Search for the cell housing the specified text and yield its [X, Y] center coordinate. 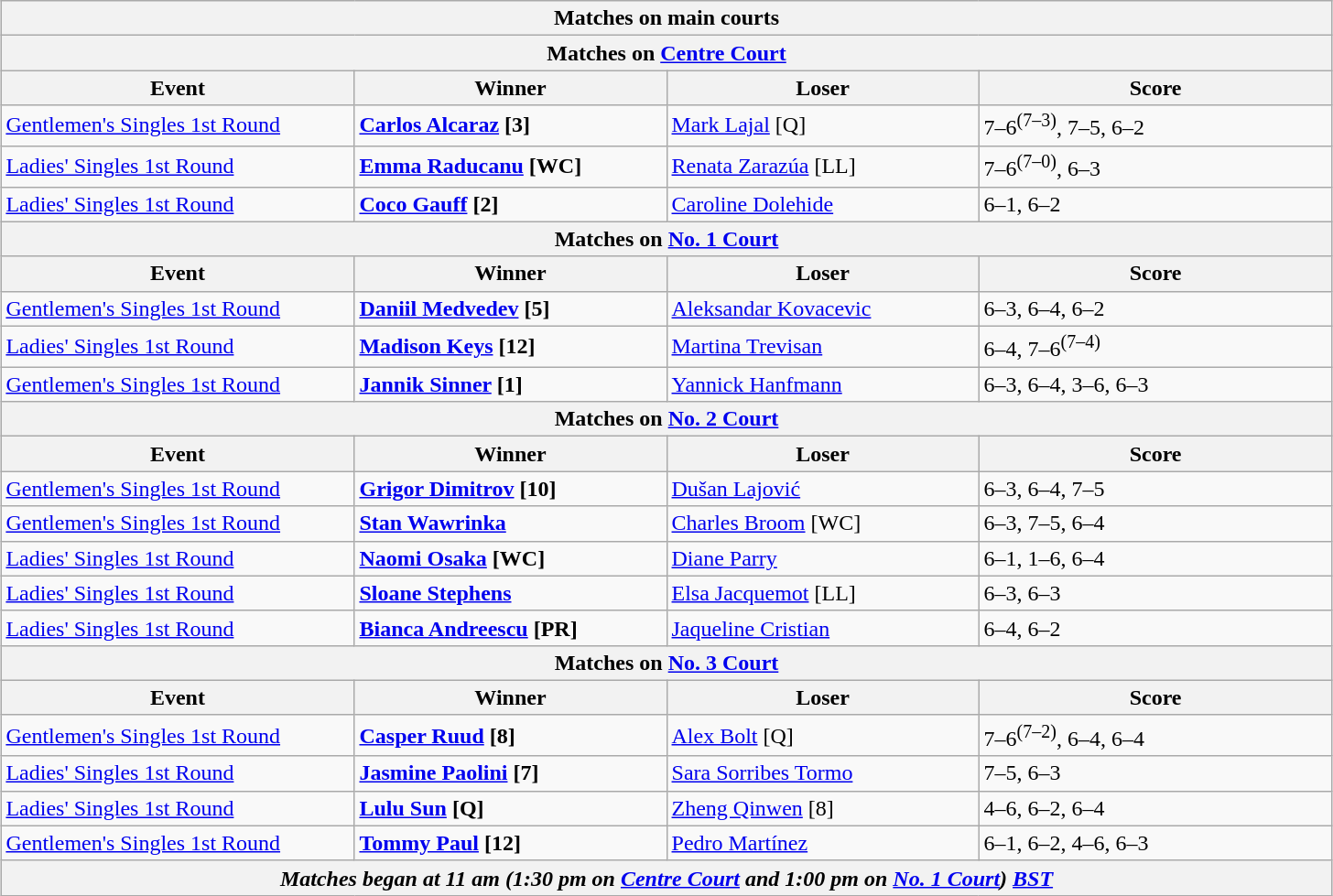
Caroline Dolehide [822, 204]
7–5, 6–3 [1155, 773]
Sara Sorribes Tormo [822, 773]
Martina Trevisan [822, 346]
Casper Ruud [8] [511, 736]
6–3, 6–3 [1155, 593]
6–4, 7–6(7–4) [1155, 346]
Matches on main courts [666, 18]
Elsa Jacquemot [LL] [822, 593]
Pedro Martínez [822, 843]
Diane Parry [822, 558]
Matches began at 11 am (1:30 pm on Centre Court and 1:00 pm on No. 1 Court) BST [666, 878]
Sloane Stephens [511, 593]
6–3, 6–4, 7–5 [1155, 489]
Matches on Centre Court [666, 53]
Yannick Hanfmann [822, 384]
6–1, 6–2 [1155, 204]
Matches on No. 1 Court [666, 239]
Naomi Osaka [WC] [511, 558]
Matches on No. 2 Court [666, 419]
Bianca Andreescu [PR] [511, 628]
7–6(7–0), 6–3 [1155, 167]
Aleksandar Kovacevic [822, 308]
7–6(7–2), 6–4, 6–4 [1155, 736]
Emma Raducanu [WC] [511, 167]
Coco Gauff [2] [511, 204]
7–6(7–3), 7–5, 6–2 [1155, 126]
Tommy Paul [12] [511, 843]
Matches on No. 3 Court [666, 663]
Madison Keys [12] [511, 346]
Alex Bolt [Q] [822, 736]
Daniil Medvedev [5] [511, 308]
Jaqueline Cristian [822, 628]
6–1, 6–2, 4–6, 6–3 [1155, 843]
6–4, 6–2 [1155, 628]
6–3, 6–4, 6–2 [1155, 308]
6–1, 1–6, 6–4 [1155, 558]
Dušan Lajović [822, 489]
Jasmine Paolini [7] [511, 773]
Zheng Qinwen [8] [822, 808]
6–3, 7–5, 6–4 [1155, 524]
Renata Zarazúa [LL] [822, 167]
6–3, 6–4, 3–6, 6–3 [1155, 384]
Carlos Alcaraz [3] [511, 126]
Lulu Sun [Q] [511, 808]
Charles Broom [WC] [822, 524]
Jannik Sinner [1] [511, 384]
4–6, 6–2, 6–4 [1155, 808]
Grigor Dimitrov [10] [511, 489]
Stan Wawrinka [511, 524]
Mark Lajal [Q] [822, 126]
